Scan for the cell matching the given text and deliver its [x, y] coordinate at center. 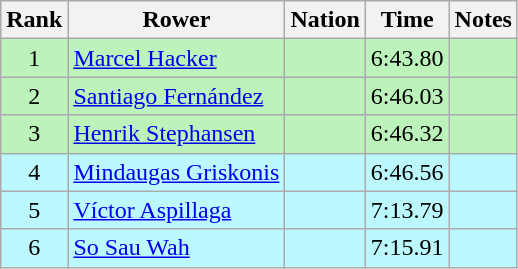
3 [34, 134]
Santiago Fernández [176, 96]
6:46.03 [407, 96]
Rank [34, 20]
Henrik Stephansen [176, 134]
Nation [325, 20]
7:15.91 [407, 248]
Time [407, 20]
2 [34, 96]
Víctor Aspillaga [176, 210]
6:46.56 [407, 172]
4 [34, 172]
Rower [176, 20]
Notes [483, 20]
1 [34, 58]
Marcel Hacker [176, 58]
6 [34, 248]
So Sau Wah [176, 248]
Mindaugas Griskonis [176, 172]
6:43.80 [407, 58]
7:13.79 [407, 210]
5 [34, 210]
6:46.32 [407, 134]
